Capture the cell that displays the provided text and extract its (X, Y) central coordinate. 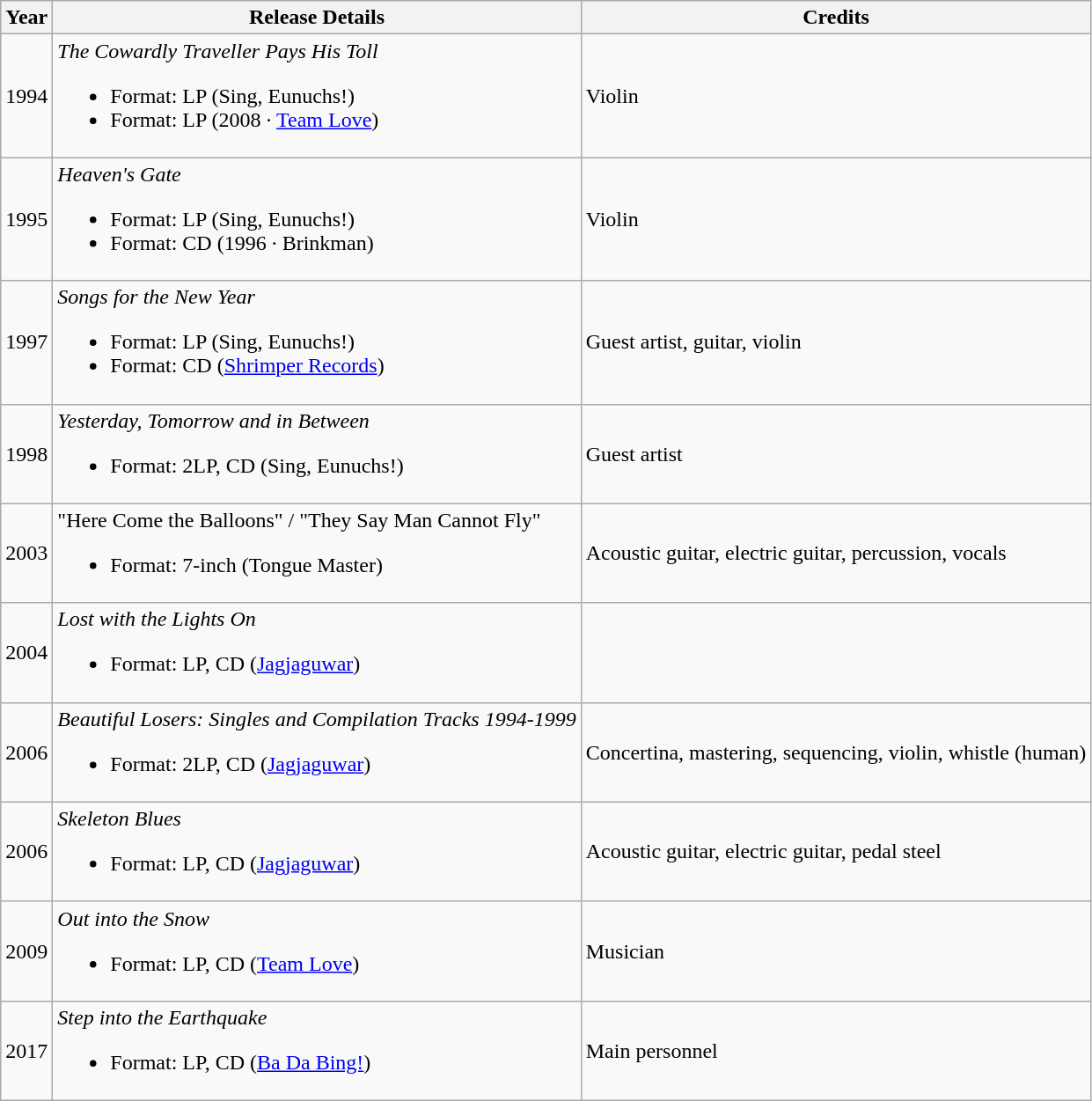
Lost with the Lights OnFormat: LP, CD (Jagjaguwar) (317, 653)
Year (26, 18)
Musician (836, 951)
Beautiful Losers: Singles and Compilation Tracks 1994-1999Format: 2LP, CD (Jagjaguwar) (317, 752)
1997 (26, 342)
Yesterday, Tomorrow and in BetweenFormat: 2LP, CD (Sing, Eunuchs!) (317, 454)
Guest artist, guitar, violin (836, 342)
1995 (26, 219)
Release Details (317, 18)
"Here Come the Balloons" / "They Say Man Cannot Fly"Format: 7-inch (Tongue Master) (317, 553)
1994 (26, 96)
Acoustic guitar, electric guitar, pedal steel (836, 852)
Concertina, mastering, sequencing, violin, whistle (human) (836, 752)
Guest artist (836, 454)
Heaven's GateFormat: LP (Sing, Eunuchs!)Format: CD (1996 · Brinkman) (317, 219)
2017 (26, 1051)
Main personnel (836, 1051)
Step into the EarthquakeFormat: LP, CD (Ba Da Bing!) (317, 1051)
1998 (26, 454)
2009 (26, 951)
Acoustic guitar, electric guitar, percussion, vocals (836, 553)
Skeleton BluesFormat: LP, CD (Jagjaguwar) (317, 852)
Songs for the New YearFormat: LP (Sing, Eunuchs!)Format: CD (Shrimper Records) (317, 342)
Credits (836, 18)
The Cowardly Traveller Pays His TollFormat: LP (Sing, Eunuchs!)Format: LP (2008 · Team Love) (317, 96)
Out into the SnowFormat: LP, CD (Team Love) (317, 951)
2003 (26, 553)
2004 (26, 653)
